Search for the cell housing the specified text and yield its (X, Y) center coordinate. 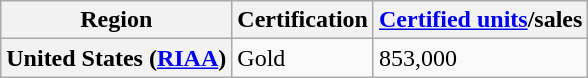
United States (RIAA) (116, 58)
853,000 (480, 58)
Region (116, 20)
Certified units/sales (480, 20)
Certification (303, 20)
Gold (303, 58)
